Scan for the cell matching the given text and deliver its (X, Y) coordinate at center. 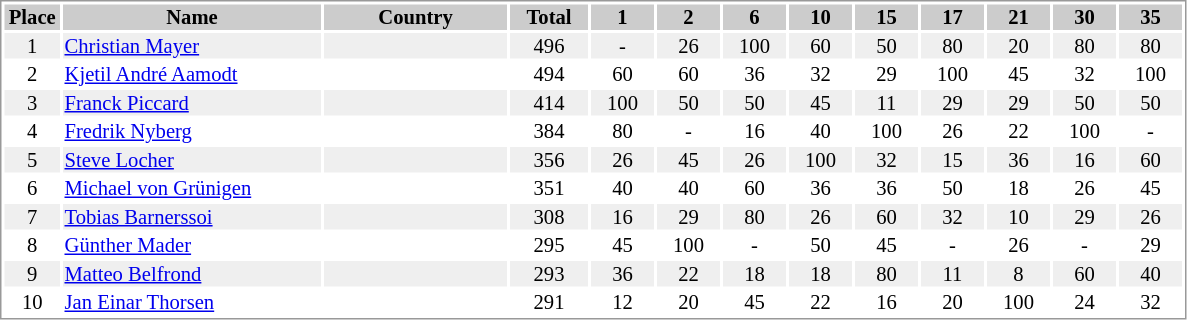
356 (549, 160)
351 (549, 189)
494 (549, 75)
308 (549, 217)
496 (549, 46)
24 (1084, 303)
Country (416, 17)
Fredrik Nyberg (192, 131)
384 (549, 131)
3 (32, 103)
291 (549, 303)
Tobias Barnerssoi (192, 217)
414 (549, 103)
9 (32, 274)
Total (549, 17)
Christian Mayer (192, 46)
Matteo Belfrond (192, 274)
5 (32, 160)
Kjetil André Aamodt (192, 75)
Name (192, 17)
Place (32, 17)
Steve Locher (192, 160)
Jan Einar Thorsen (192, 303)
295 (549, 245)
12 (622, 303)
30 (1084, 17)
Günther Mader (192, 245)
35 (1150, 17)
Michael von Grünigen (192, 189)
4 (32, 131)
17 (952, 17)
293 (549, 274)
7 (32, 217)
21 (1018, 17)
Franck Piccard (192, 103)
